Identify which cell holds the provided text, then report its [x, y] central coordinate. 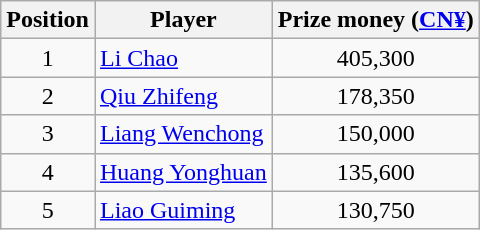
178,350 [376, 96]
5 [48, 210]
3 [48, 134]
150,000 [376, 134]
Huang Yonghuan [183, 172]
130,750 [376, 210]
135,600 [376, 172]
4 [48, 172]
2 [48, 96]
Qiu Zhifeng [183, 96]
Position [48, 20]
Li Chao [183, 58]
405,300 [376, 58]
Liao Guiming [183, 210]
Player [183, 20]
1 [48, 58]
Prize money (CN¥) [376, 20]
Liang Wenchong [183, 134]
